Pinpoint the cell where the given text exists, returning its (X, Y) midpoint coordinate. 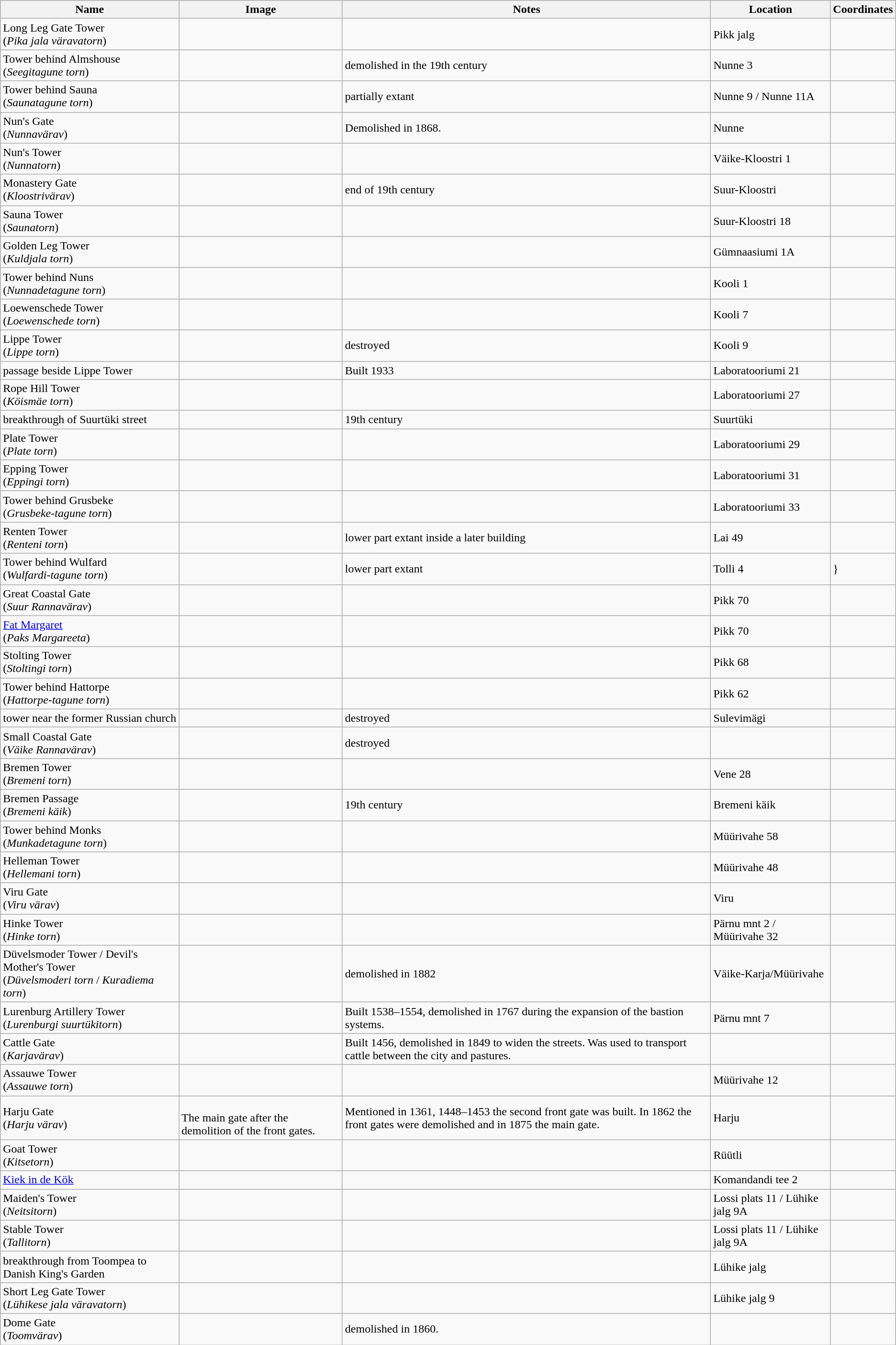
Lai 49 (771, 538)
Built 1456, demolished in 1849 to widen the streets. Was used to transport cattle between the city and pastures. (526, 1049)
} (863, 569)
lower part extant (526, 569)
Müürivahe 58 (771, 836)
Düvelsmoder Tower / Devil's Mother's Tower(Düvelsmoderi torn / Kuradiema torn) (90, 974)
Demolished in 1868. (526, 127)
Nunne (771, 127)
Pärnu mnt 2 / Müürivahe 32 (771, 930)
Monastery Gate(Kloostrivärav) (90, 190)
Suur-Kloostri (771, 190)
Harju Gate(Harju värav) (90, 1118)
Vene 28 (771, 773)
Fat Margaret(Paks Margareeta) (90, 631)
Pikk 62 (771, 693)
demolished in 1860. (526, 1329)
Image (261, 10)
Laboratooriumi 27 (771, 395)
Assauwe Tower(Assauwe torn) (90, 1080)
Great Coastal Gate(Suur Rannavärav) (90, 600)
Cattle Gate(Karjavärav) (90, 1049)
Sulevimägi (771, 718)
Location (771, 10)
Laboratooriumi 33 (771, 506)
Lühike jalg 9 (771, 1298)
demolished in the 19th century (526, 65)
Laboratooriumi 21 (771, 370)
Coordinates (863, 10)
lower part extant inside a later building (526, 538)
Goat Tower(Kitsetorn) (90, 1155)
Hinke Tower(Hinke torn) (90, 930)
Built 1933 (526, 370)
Bremen Tower(Bremeni torn) (90, 773)
Sauna Tower(Saunatorn) (90, 221)
Rope Hill Tower(Köismäe torn) (90, 395)
Bremeni käik (771, 805)
Tolli 4 (771, 569)
Nun's Tower(Nunnatorn) (90, 159)
Bremen Passage(Bremeni käik) (90, 805)
Long Leg Gate Tower(Pika jala väravatorn) (90, 34)
Tower behind Sauna(Saunatagune torn) (90, 97)
Mentioned in 1361, 1448–1453 the second front gate was built. In 1862 the front gates were demolished and in 1875 the main gate. (526, 1118)
Golden Leg Tower(Kuldjala torn) (90, 252)
Tower behind Wulfard(Wulfardi-tagune torn) (90, 569)
end of 19th century (526, 190)
breakthrough of Suurtüki street (90, 420)
Tower behind Grusbeke(Grusbeke-tagune torn) (90, 506)
passage beside Lippe Tower (90, 370)
Name (90, 10)
Dome Gate(Toomvärav) (90, 1329)
Müürivahe 12 (771, 1080)
Laboratooriumi 31 (771, 476)
Stolting Tower(Stoltingi torn) (90, 662)
Epping Tower(Eppingi torn) (90, 476)
Väike-Kloostri 1 (771, 159)
Built 1538–1554, demolished in 1767 during the expansion of the bastion systems. (526, 1018)
Harju (771, 1118)
Maiden's Tower(Neitsitorn) (90, 1204)
Kooli 7 (771, 314)
Tower behind Monks(Munkadetagune torn) (90, 836)
breakthrough from Toompea to Danish King's Garden (90, 1267)
tower near the former Russian church (90, 718)
Small Coastal Gate(Väike Rannavärav) (90, 743)
Plate Tower(Plate torn) (90, 444)
Pärnu mnt 7 (771, 1018)
Kooli 1 (771, 283)
Pikk jalg (771, 34)
Stable Tower(Tallitorn) (90, 1236)
The main gate after the demolition of the front gates. (261, 1118)
Renten Tower(Renteni torn) (90, 538)
Helleman Tower(Hellemani torn) (90, 867)
partially extant (526, 97)
Loewenschede Tower(Loewenschede torn) (90, 314)
Tower behind Hattorpe(Hattorpe-tagune torn) (90, 693)
Nunne 9 / Nunne 11A (771, 97)
Komandandi tee 2 (771, 1180)
Lurenburg Artillery Tower(Lurenburgi suurtükitorn) (90, 1018)
Pikk 68 (771, 662)
Kooli 9 (771, 346)
Müürivahe 48 (771, 867)
Tower behind Almshouse(Seegitagune torn) (90, 65)
Kiek in de Kök (90, 1180)
Tower behind Nuns(Nunnadetagune torn) (90, 283)
Väike-Karja/Müürivahe (771, 974)
Lippe Tower(Lippe torn) (90, 346)
Viru (771, 899)
Nun's Gate(Nunnavärav) (90, 127)
Lühike jalg (771, 1267)
Viru Gate(Viru värav) (90, 899)
Rüütli (771, 1155)
Short Leg Gate Tower(Lühikese jala väravatorn) (90, 1298)
demolished in 1882 (526, 974)
Gümnaasiumi 1A (771, 252)
Laboratooriumi 29 (771, 444)
Nunne 3 (771, 65)
Notes (526, 10)
Suur-Kloostri 18 (771, 221)
Suurtüki (771, 420)
